From the cell containing the given text, extract its center point as (x, y) coordinate. 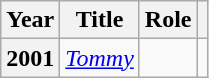
Title (100, 20)
2001 (30, 58)
Role (168, 20)
Year (30, 20)
Tommy (100, 58)
